Provide the [x, y] coordinate of the cell's center where the given text is located.  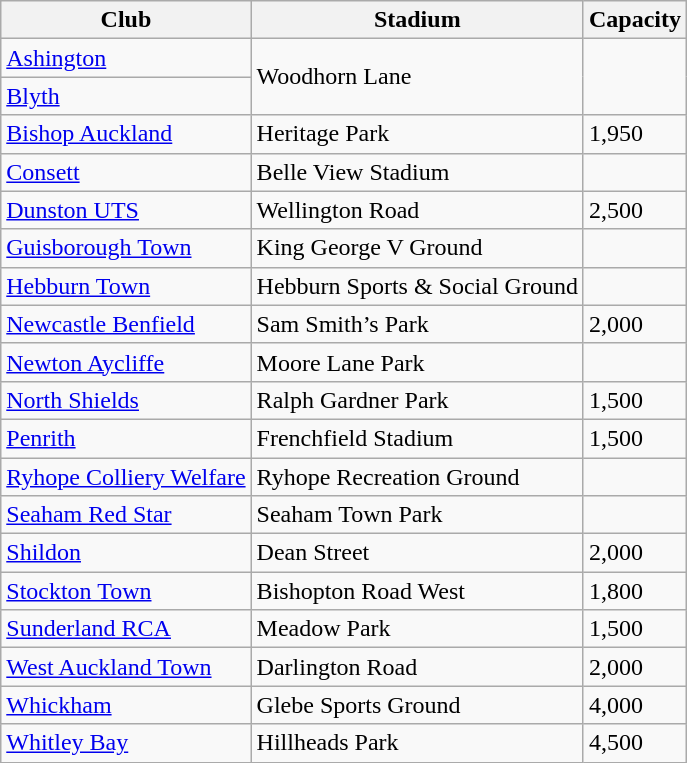
Penrith [126, 438]
Dunston UTS [126, 210]
West Auckland Town [126, 667]
Ryhope Recreation Ground [417, 477]
Wellington Road [417, 210]
Ralph Gardner Park [417, 400]
4,500 [634, 743]
Hillheads Park [417, 743]
North Shields [126, 400]
Stadium [417, 20]
Bishop Auckland [126, 134]
1,800 [634, 591]
Ryhope Colliery Welfare [126, 477]
Darlington Road [417, 667]
Belle View Stadium [417, 172]
King George V Ground [417, 248]
Moore Lane Park [417, 362]
Blyth [126, 96]
Newton Aycliffe [126, 362]
Guisborough Town [126, 248]
Sunderland RCA [126, 629]
Hebburn Sports & Social Ground [417, 286]
Shildon [126, 553]
Whickham [126, 705]
Glebe Sports Ground [417, 705]
Dean Street [417, 553]
2,500 [634, 210]
Seaham Red Star [126, 515]
Club [126, 20]
Sam Smith’s Park [417, 324]
Meadow Park [417, 629]
Woodhorn Lane [417, 77]
4,000 [634, 705]
Heritage Park [417, 134]
Stockton Town [126, 591]
Bishopton Road West [417, 591]
Consett [126, 172]
1,950 [634, 134]
Whitley Bay [126, 743]
Capacity [634, 20]
Ashington [126, 58]
Seaham Town Park [417, 515]
Newcastle Benfield [126, 324]
Hebburn Town [126, 286]
Frenchfield Stadium [417, 438]
